Search for the cell housing the specified text and yield its [X, Y] center coordinate. 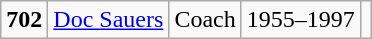
Doc Sauers [108, 20]
1955–1997 [300, 20]
Coach [205, 20]
702 [24, 20]
